Return the (x, y) coordinate for the center point of the cell that contains the specified text.  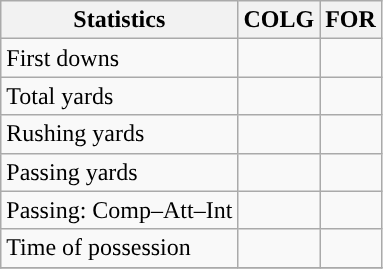
First downs (120, 58)
FOR (351, 20)
Time of possession (120, 248)
COLG (279, 20)
Total yards (120, 96)
Rushing yards (120, 134)
Statistics (120, 20)
Passing yards (120, 172)
Passing: Comp–Att–Int (120, 210)
